From the cell containing the given text, extract its center point as (x, y) coordinate. 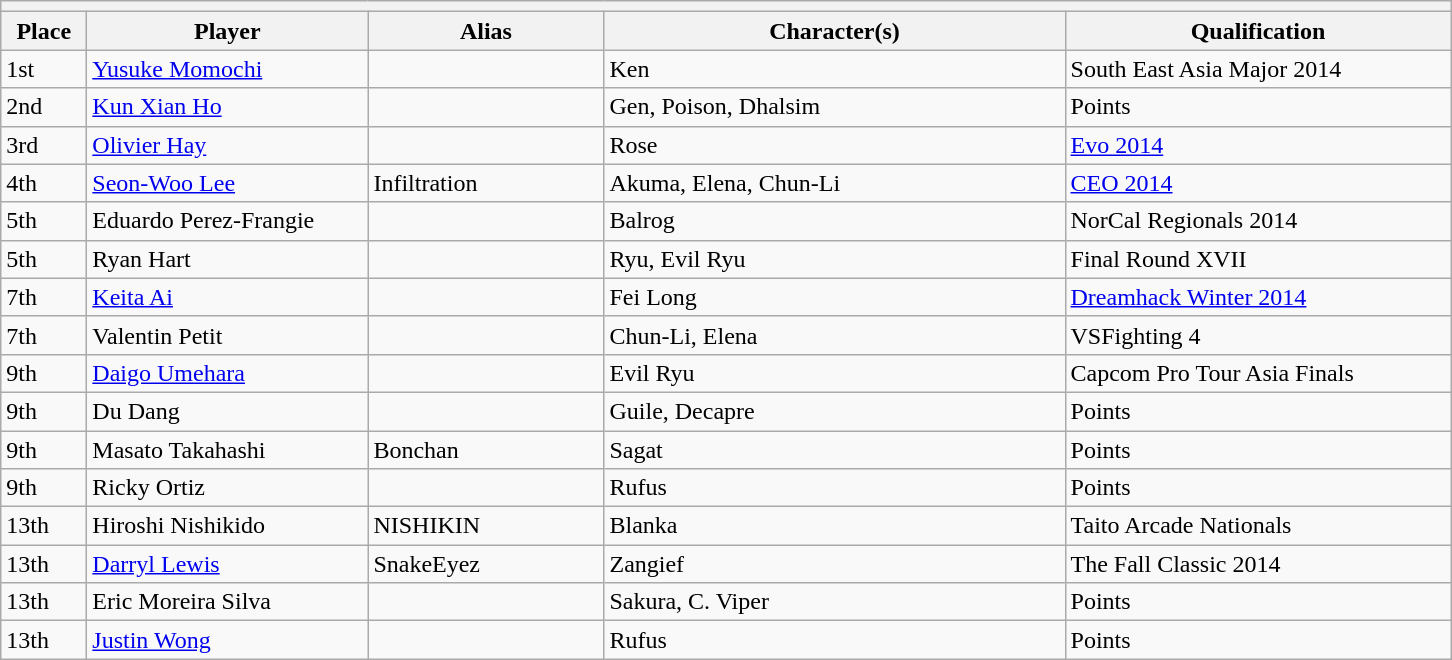
Ryu, Evil Ryu (834, 259)
3rd (44, 145)
Final Round XVII (1258, 259)
Gen, Poison, Dhalsim (834, 107)
Evo 2014 (1258, 145)
Dreamhack Winter 2014 (1258, 297)
Akuma, Elena, Chun-Li (834, 183)
Rose (834, 145)
The Fall Classic 2014 (1258, 564)
Infiltration (486, 183)
NISHIKIN (486, 526)
Player (228, 31)
Valentin Petit (228, 335)
Sakura, C. Viper (834, 602)
VSFighting 4 (1258, 335)
Yusuke Momochi (228, 69)
South East Asia Major 2014 (1258, 69)
Alias (486, 31)
Ryan Hart (228, 259)
Guile, Decapre (834, 411)
Eduardo Perez-Frangie (228, 221)
Ricky Ortiz (228, 488)
Daigo Umehara (228, 373)
Sagat (834, 449)
CEO 2014 (1258, 183)
Hiroshi Nishikido (228, 526)
Keita Ai (228, 297)
Olivier Hay (228, 145)
Du Dang (228, 411)
Seon-Woo Lee (228, 183)
Bonchan (486, 449)
Evil Ryu (834, 373)
Kun Xian Ho (228, 107)
4th (44, 183)
Ken (834, 69)
Capcom Pro Tour Asia Finals (1258, 373)
Blanka (834, 526)
NorCal Regionals 2014 (1258, 221)
Masato Takahashi (228, 449)
1st (44, 69)
Eric Moreira Silva (228, 602)
Balrog (834, 221)
Fei Long (834, 297)
Qualification (1258, 31)
Place (44, 31)
Chun-Li, Elena (834, 335)
Taito Arcade Nationals (1258, 526)
Zangief (834, 564)
Justin Wong (228, 640)
Darryl Lewis (228, 564)
2nd (44, 107)
SnakeEyez (486, 564)
Character(s) (834, 31)
